Pinpoint the cell where the given text exists, returning its [X, Y] midpoint coordinate. 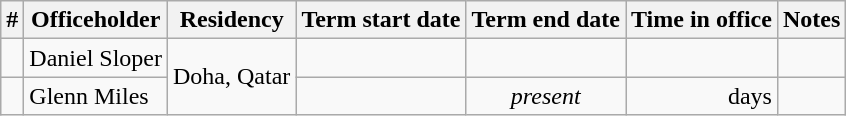
Time in office [702, 20]
Glenn Miles [96, 96]
Term start date [381, 20]
Daniel Sloper [96, 58]
Officeholder [96, 20]
Notes [811, 20]
days [702, 96]
present [546, 96]
Residency [232, 20]
Doha, Qatar [232, 77]
Term end date [546, 20]
# [12, 20]
